Detect which cell encompasses the target text, then output its (X, Y) center coordinate. 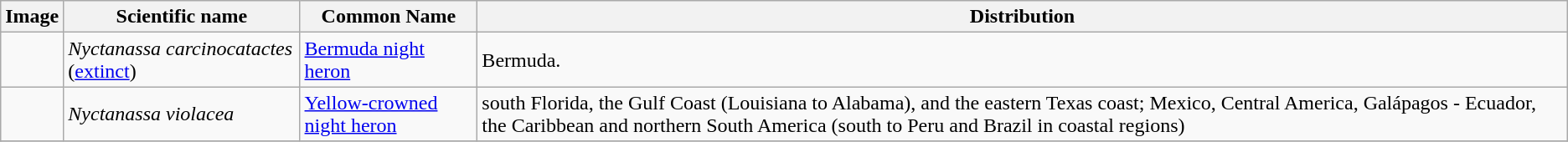
Common Name (389, 17)
Bermuda. (1022, 60)
Nyctanassa carcinocatactes (extinct) (182, 60)
Bermuda night heron (389, 60)
Scientific name (182, 17)
Yellow-crowned night heron (389, 114)
Nyctanassa violacea (182, 114)
Image (32, 17)
Distribution (1022, 17)
